Scan for the cell matching the given text and deliver its [x, y] coordinate at center. 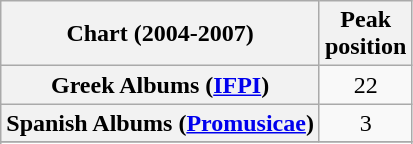
3 [365, 123]
22 [365, 85]
Chart (2004-2007) [160, 34]
Spanish Albums (Promusicae) [160, 123]
Peakposition [365, 34]
Greek Albums (IFPI) [160, 85]
